Find where the given text appears and provide that cell's center as (X, Y) coordinate. 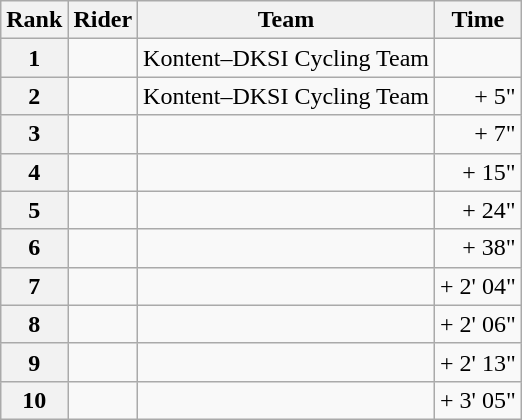
3 (34, 134)
+ 2' 13" (478, 362)
10 (34, 400)
+ 7" (478, 134)
+ 5" (478, 96)
Team (286, 20)
8 (34, 324)
Rider (103, 20)
+ 24" (478, 210)
4 (34, 172)
+ 38" (478, 248)
9 (34, 362)
+ 3' 05" (478, 400)
+ 15" (478, 172)
+ 2' 04" (478, 286)
6 (34, 248)
7 (34, 286)
Rank (34, 20)
2 (34, 96)
Time (478, 20)
5 (34, 210)
+ 2' 06" (478, 324)
1 (34, 58)
